Extract the (X, Y) coordinate from the center of the cell holding the provided text.  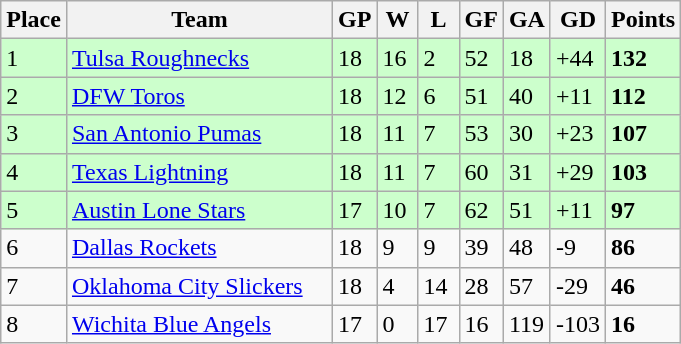
14 (438, 286)
28 (481, 286)
+44 (578, 58)
Place (34, 20)
40 (526, 96)
31 (526, 172)
10 (398, 210)
62 (481, 210)
Team (199, 20)
97 (644, 210)
53 (481, 134)
Austin Lone Stars (199, 210)
107 (644, 134)
GA (526, 20)
0 (398, 324)
5 (34, 210)
8 (34, 324)
GP (355, 20)
DFW Toros (199, 96)
12 (398, 96)
Dallas Rockets (199, 248)
Points (644, 20)
57 (526, 286)
48 (526, 248)
30 (526, 134)
39 (481, 248)
46 (644, 286)
GF (481, 20)
3 (34, 134)
119 (526, 324)
Texas Lightning (199, 172)
86 (644, 248)
132 (644, 58)
-103 (578, 324)
L (438, 20)
+29 (578, 172)
Oklahoma City Slickers (199, 286)
-9 (578, 248)
Tulsa Roughnecks (199, 58)
60 (481, 172)
W (398, 20)
112 (644, 96)
52 (481, 58)
Wichita Blue Angels (199, 324)
1 (34, 58)
103 (644, 172)
GD (578, 20)
San Antonio Pumas (199, 134)
-29 (578, 286)
+23 (578, 134)
